Detect which cell encompasses the target text, then output its (X, Y) center coordinate. 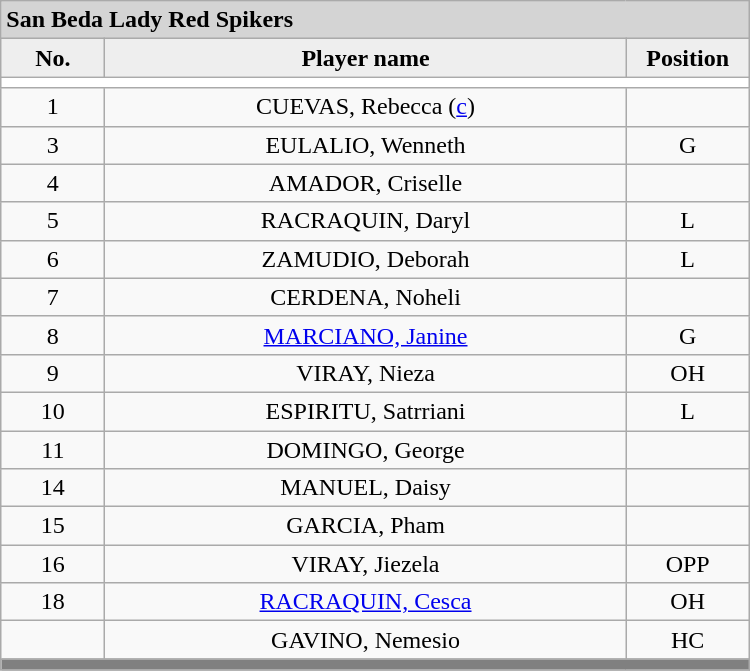
6 (53, 259)
MARCIANO, Janine (366, 335)
9 (53, 373)
DOMINGO, George (366, 449)
GARCIA, Pham (366, 526)
GAVINO, Nemesio (366, 640)
OPP (688, 564)
1 (53, 107)
15 (53, 526)
8 (53, 335)
VIRAY, Nieza (366, 373)
3 (53, 145)
14 (53, 488)
HC (688, 640)
ESPIRITU, Satrriani (366, 411)
ZAMUDIO, Deborah (366, 259)
RACRAQUIN, Cesca (366, 602)
EULALIO, Wenneth (366, 145)
4 (53, 183)
San Beda Lady Red Spikers (375, 20)
AMADOR, Criselle (366, 183)
7 (53, 297)
VIRAY, Jiezela (366, 564)
18 (53, 602)
MANUEL, Daisy (366, 488)
RACRAQUIN, Daryl (366, 221)
CERDENA, Noheli (366, 297)
11 (53, 449)
No. (53, 58)
Player name (366, 58)
16 (53, 564)
5 (53, 221)
Position (688, 58)
CUEVAS, Rebecca (c) (366, 107)
10 (53, 411)
